Identify which cell holds the provided text, then report its [x, y] central coordinate. 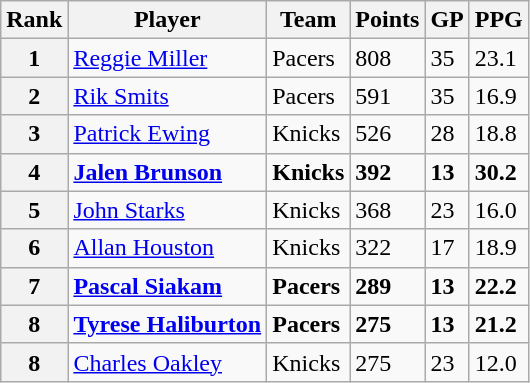
Pascal Siakam [168, 286]
526 [388, 134]
Reggie Miller [168, 58]
5 [34, 210]
GP [447, 20]
12.0 [498, 362]
Rik Smits [168, 96]
4 [34, 172]
1 [34, 58]
2 [34, 96]
21.2 [498, 324]
28 [447, 134]
322 [388, 248]
16.9 [498, 96]
Patrick Ewing [168, 134]
Rank [34, 20]
6 [34, 248]
289 [388, 286]
Player [168, 20]
7 [34, 286]
PPG [498, 20]
30.2 [498, 172]
18.8 [498, 134]
John Starks [168, 210]
591 [388, 96]
Team [308, 20]
808 [388, 58]
Jalen Brunson [168, 172]
368 [388, 210]
3 [34, 134]
Tyrese Haliburton [168, 324]
16.0 [498, 210]
22.2 [498, 286]
18.9 [498, 248]
392 [388, 172]
Points [388, 20]
Charles Oakley [168, 362]
Allan Houston [168, 248]
17 [447, 248]
23.1 [498, 58]
